Return the (x, y) coordinate for the center point of the cell that contains the specified text.  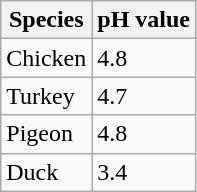
pH value (144, 20)
Pigeon (46, 134)
4.7 (144, 96)
Duck (46, 172)
3.4 (144, 172)
Turkey (46, 96)
Chicken (46, 58)
Species (46, 20)
